Capture the cell that displays the provided text and extract its [X, Y] central coordinate. 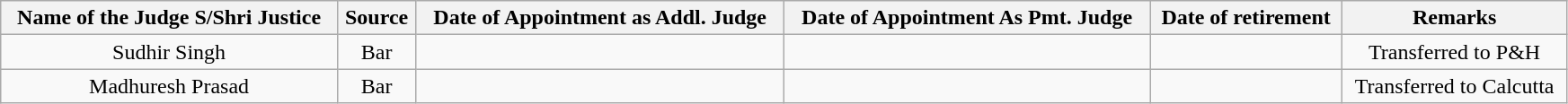
Date of Appointment As Pmt. Judge [967, 18]
Transferred to Calcutta [1455, 86]
Remarks [1455, 18]
Madhuresh Prasad [169, 86]
Transferred to P&H [1455, 52]
Source [376, 18]
Date of retirement [1246, 18]
Name of the Judge S/Shri Justice [169, 18]
Sudhir Singh [169, 52]
Date of Appointment as Addl. Judge [600, 18]
